From the cell containing the given text, extract its center point as (X, Y) coordinate. 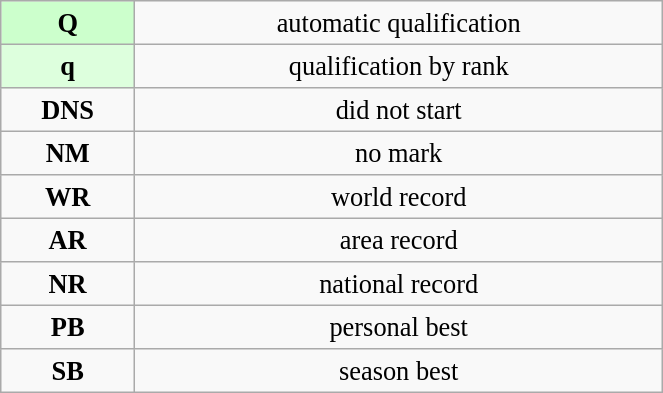
Q (68, 22)
NR (68, 284)
did not start (399, 109)
WR (68, 197)
no mark (399, 153)
SB (68, 371)
qualification by rank (399, 66)
automatic qualification (399, 22)
q (68, 66)
personal best (399, 327)
DNS (68, 109)
national record (399, 284)
area record (399, 240)
PB (68, 327)
world record (399, 197)
season best (399, 371)
AR (68, 240)
NM (68, 153)
